Provide the [X, Y] coordinate of the cell's center where the given text is located.  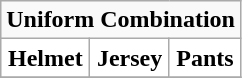
Uniform Combination [121, 20]
Helmet [46, 58]
Jersey [130, 58]
Pants [204, 58]
